Find where the given text appears and provide that cell's center as (x, y) coordinate. 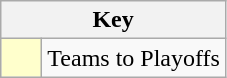
Teams to Playoffs (134, 58)
Key (114, 20)
